Pinpoint the cell where the given text exists, returning its [x, y] midpoint coordinate. 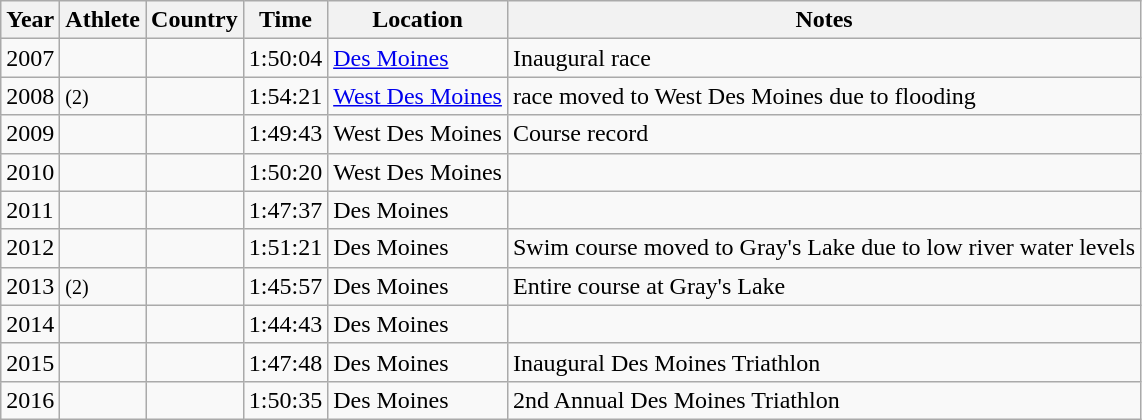
Athlete [103, 20]
1:44:43 [285, 324]
1:51:21 [285, 248]
Inaugural race [824, 58]
1:47:48 [285, 362]
2014 [30, 324]
Notes [824, 20]
Swim course moved to Gray's Lake due to low river water levels [824, 248]
2nd Annual Des Moines Triathlon [824, 400]
2011 [30, 210]
Year [30, 20]
2016 [30, 400]
2008 [30, 96]
2009 [30, 134]
1:54:21 [285, 96]
1:50:35 [285, 400]
1:47:37 [285, 210]
Time [285, 20]
2015 [30, 362]
2012 [30, 248]
race moved to West Des Moines due to flooding [824, 96]
Country [195, 20]
Location [418, 20]
1:45:57 [285, 286]
2010 [30, 172]
2007 [30, 58]
Entire course at Gray's Lake [824, 286]
Course record [824, 134]
1:50:04 [285, 58]
1:49:43 [285, 134]
Inaugural Des Moines Triathlon [824, 362]
2013 [30, 286]
1:50:20 [285, 172]
